Locate the cell with the specified text and output its (X, Y) center coordinate. 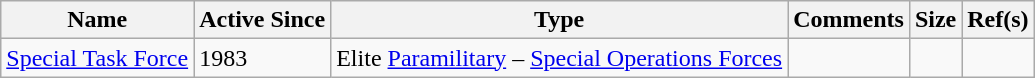
Ref(s) (998, 20)
Comments (849, 20)
Type (560, 20)
1983 (262, 58)
Elite Paramilitary – Special Operations Forces (560, 58)
Name (98, 20)
Active Since (262, 20)
Size (935, 20)
Special Task Force (98, 58)
